Search for the cell housing the specified text and yield its (X, Y) center coordinate. 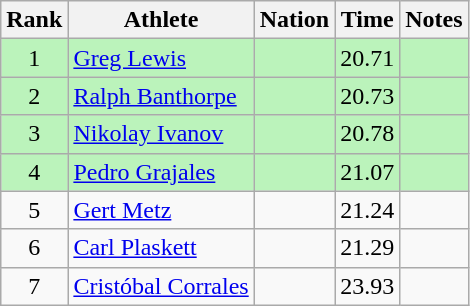
Notes (434, 20)
1 (34, 58)
2 (34, 96)
Rank (34, 20)
21.29 (368, 248)
3 (34, 134)
Carl Plaskett (161, 248)
Greg Lewis (161, 58)
6 (34, 248)
Ralph Banthorpe (161, 96)
5 (34, 210)
Time (368, 20)
4 (34, 172)
Nikolay Ivanov (161, 134)
20.71 (368, 58)
Cristóbal Corrales (161, 286)
21.24 (368, 210)
Pedro Grajales (161, 172)
20.78 (368, 134)
Gert Metz (161, 210)
21.07 (368, 172)
23.93 (368, 286)
7 (34, 286)
Nation (294, 20)
20.73 (368, 96)
Athlete (161, 20)
